Output the (X, Y) coordinate of the center of the cell containing the given text.  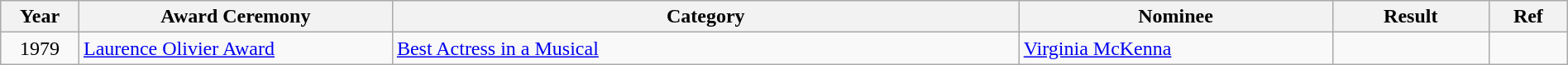
Nominee (1176, 17)
Virginia McKenna (1176, 48)
Ref (1528, 17)
Year (40, 17)
Category (705, 17)
Award Ceremony (235, 17)
Result (1411, 17)
Best Actress in a Musical (705, 48)
1979 (40, 48)
Laurence Olivier Award (235, 48)
